Determine the [X, Y] coordinate at the center of the cell enclosing the given text.  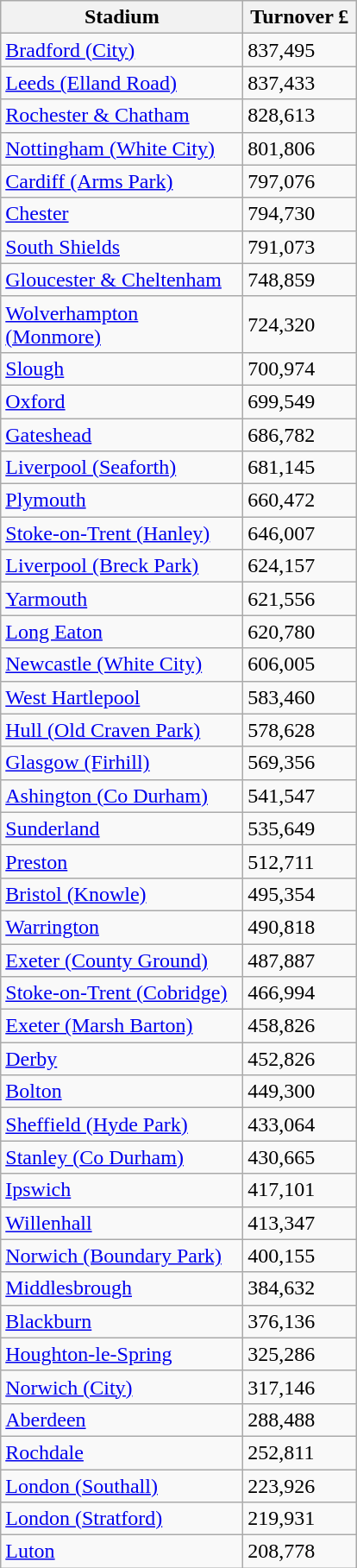
413,347 [300, 1223]
686,782 [300, 434]
837,433 [300, 83]
417,101 [300, 1190]
Gloucester & Cheltenham [122, 280]
Luton [122, 1552]
Gateshead [122, 434]
541,547 [300, 796]
West Hartlepool [122, 697]
487,887 [300, 960]
646,007 [300, 533]
Hull (Old Craven Park) [122, 730]
699,549 [300, 401]
606,005 [300, 664]
660,472 [300, 501]
Glasgow (Firhill) [122, 763]
208,778 [300, 1552]
Stanley (Co Durham) [122, 1157]
Chester [122, 214]
801,806 [300, 148]
Long Eaton [122, 632]
Blackburn [122, 1321]
724,320 [300, 324]
Ipswich [122, 1190]
794,730 [300, 214]
Nottingham (White City) [122, 148]
384,632 [300, 1288]
Turnover £ [300, 17]
Stoke-on-Trent (Hanley) [122, 533]
317,146 [300, 1387]
535,649 [300, 828]
Aberdeen [122, 1420]
452,826 [300, 1059]
Newcastle (White City) [122, 664]
Derby [122, 1059]
Middlesbrough [122, 1288]
223,926 [300, 1485]
Willenhall [122, 1223]
Sunderland [122, 828]
Liverpool (Seaforth) [122, 468]
Houghton-le-Spring [122, 1354]
430,665 [300, 1157]
Stadium [122, 17]
569,356 [300, 763]
433,064 [300, 1124]
449,300 [300, 1092]
252,811 [300, 1452]
621,556 [300, 599]
288,488 [300, 1420]
681,145 [300, 468]
Slough [122, 368]
700,974 [300, 368]
Bristol (Knowle) [122, 894]
London (Southall) [122, 1485]
Norwich (Boundary Park) [122, 1256]
Stoke-on-Trent (Cobridge) [122, 993]
Warrington [122, 927]
Plymouth [122, 501]
Liverpool (Breck Park) [122, 566]
624,157 [300, 566]
Cardiff (Arms Park) [122, 181]
London (Stratford) [122, 1519]
620,780 [300, 632]
583,460 [300, 697]
325,286 [300, 1354]
Preston [122, 861]
Yarmouth [122, 599]
Norwich (City) [122, 1387]
219,931 [300, 1519]
376,136 [300, 1321]
495,354 [300, 894]
837,495 [300, 50]
Rochester & Chatham [122, 116]
Leeds (Elland Road) [122, 83]
512,711 [300, 861]
Exeter (Marsh Barton) [122, 1026]
490,818 [300, 927]
Bradford (City) [122, 50]
748,859 [300, 280]
Sheffield (Hyde Park) [122, 1124]
Exeter (County Ground) [122, 960]
400,155 [300, 1256]
791,073 [300, 247]
Ashington (Co Durham) [122, 796]
578,628 [300, 730]
458,826 [300, 1026]
South Shields [122, 247]
Oxford [122, 401]
828,613 [300, 116]
466,994 [300, 993]
Rochdale [122, 1452]
Wolverhampton (Monmore) [122, 324]
Bolton [122, 1092]
797,076 [300, 181]
